Provide the (x, y) coordinate of the cell's center where the given text is located.  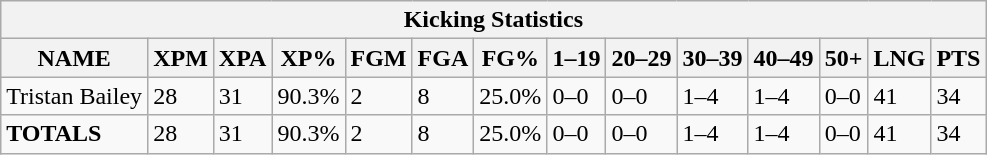
XP% (308, 58)
FGM (378, 58)
Kicking Statistics (494, 20)
40–49 (784, 58)
FGA (443, 58)
Tristan Bailey (74, 96)
NAME (74, 58)
TOTALS (74, 134)
LNG (900, 58)
XPM (181, 58)
1–19 (576, 58)
20–29 (642, 58)
30–39 (712, 58)
50+ (844, 58)
FG% (510, 58)
PTS (958, 58)
XPA (242, 58)
